Locate the cell with the specified text and output its (X, Y) center coordinate. 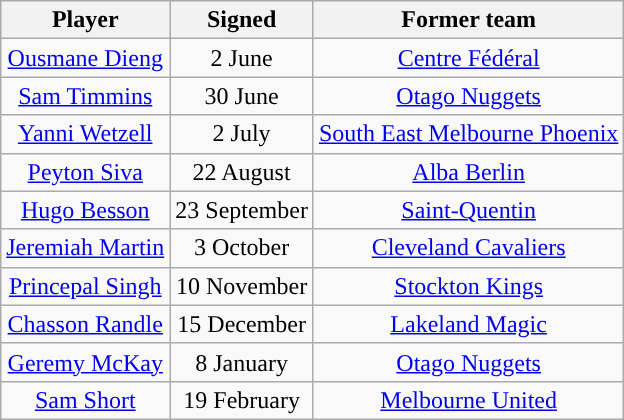
10 November (242, 286)
Sam Short (86, 400)
Cleveland Cavaliers (468, 248)
Centre Fédéral (468, 58)
Geremy McKay (86, 362)
2 July (242, 134)
23 September (242, 210)
8 January (242, 362)
Alba Berlin (468, 172)
Ousmane Dieng (86, 58)
Lakeland Magic (468, 324)
2 June (242, 58)
Saint-Quentin (468, 210)
Melbourne United (468, 400)
15 December (242, 324)
Signed (242, 20)
Yanni Wetzell (86, 134)
Former team (468, 20)
Hugo Besson (86, 210)
Jeremiah Martin (86, 248)
Player (86, 20)
3 October (242, 248)
Princepal Singh (86, 286)
Sam Timmins (86, 96)
30 June (242, 96)
South East Melbourne Phoenix (468, 134)
Stockton Kings (468, 286)
22 August (242, 172)
Chasson Randle (86, 324)
Peyton Siva (86, 172)
19 February (242, 400)
